Locate the cell with the specified text and output its [x, y] center coordinate. 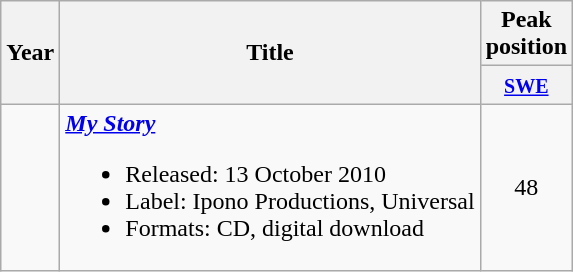
My StoryReleased: 13 October 2010Label: Ipono Productions, UniversalFormats: CD, digital download [270, 188]
48 [526, 188]
Year [30, 52]
SWE [526, 85]
Title [270, 52]
Peak position [526, 34]
